Provide the (x, y) coordinate of the cell's center where the given text is located.  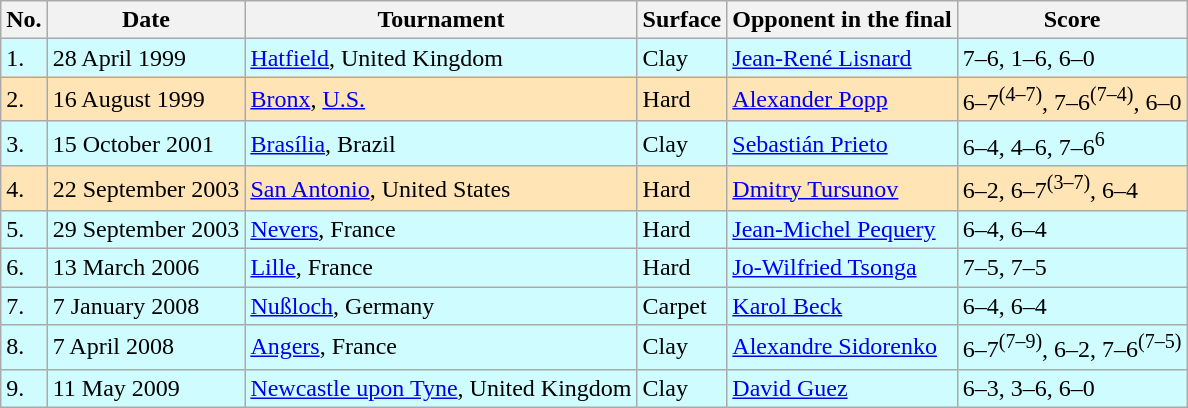
2. (24, 100)
Alexandre Sidorenko (842, 348)
7 April 2008 (146, 348)
28 April 1999 (146, 58)
7–5, 7–5 (1072, 268)
Hatfield, United Kingdom (441, 58)
Newcastle upon Tyne, United Kingdom (441, 388)
15 October 2001 (146, 144)
San Antonio, United States (441, 188)
Angers, France (441, 348)
6–2, 6–7(3–7), 6–4 (1072, 188)
Jean-René Lisnard (842, 58)
5. (24, 230)
Karol Beck (842, 306)
Carpet (682, 306)
Bronx, U.S. (441, 100)
8. (24, 348)
Score (1072, 20)
David Guez (842, 388)
1. (24, 58)
Dmitry Tursunov (842, 188)
7–6, 1–6, 6–0 (1072, 58)
No. (24, 20)
6–4, 4–6, 7–66 (1072, 144)
9. (24, 388)
29 September 2003 (146, 230)
Nevers, France (441, 230)
6–3, 3–6, 6–0 (1072, 388)
13 March 2006 (146, 268)
6–7(4–7), 7–6(7–4), 6–0 (1072, 100)
4. (24, 188)
Tournament (441, 20)
7 January 2008 (146, 306)
Lille, France (441, 268)
7. (24, 306)
Nußloch, Germany (441, 306)
Brasília, Brazil (441, 144)
Surface (682, 20)
6–7(7–9), 6–2, 7–6(7–5) (1072, 348)
11 May 2009 (146, 388)
22 September 2003 (146, 188)
16 August 1999 (146, 100)
Jean-Michel Pequery (842, 230)
3. (24, 144)
6. (24, 268)
Sebastián Prieto (842, 144)
Opponent in the final (842, 20)
Jo-Wilfried Tsonga (842, 268)
Alexander Popp (842, 100)
Date (146, 20)
